Detect which cell encompasses the target text, then output its [x, y] center coordinate. 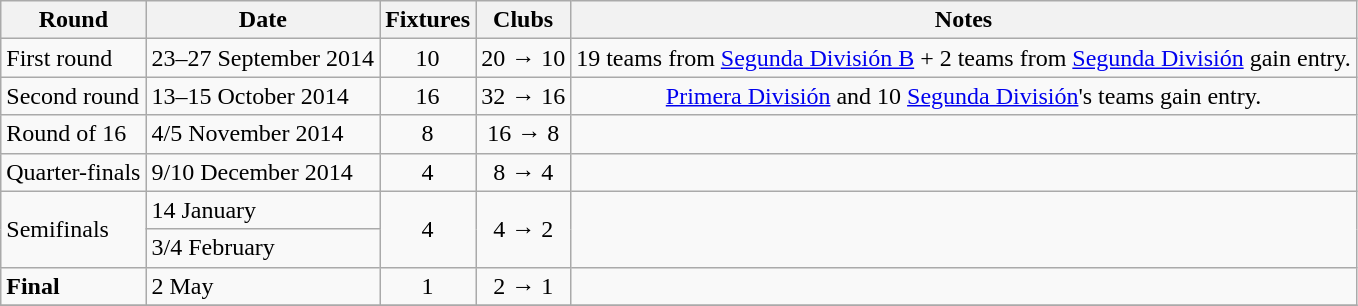
Quarter-finals [74, 172]
4 → 2 [524, 229]
4/5 November 2014 [263, 134]
Semifinals [74, 229]
16 [428, 96]
Notes [964, 20]
Round [74, 20]
2 → 1 [524, 286]
Clubs [524, 20]
16 → 8 [524, 134]
19 teams from Segunda División B + 2 teams from Segunda División gain entry. [964, 58]
1 [428, 286]
23–27 September 2014 [263, 58]
Fixtures [428, 20]
2 May [263, 286]
Date [263, 20]
Primera División and 10 Segunda División's teams gain entry. [964, 96]
Second round [74, 96]
13–15 October 2014 [263, 96]
8 [428, 134]
Final [74, 286]
First round [74, 58]
9/10 December 2014 [263, 172]
20 → 10 [524, 58]
Round of 16 [74, 134]
8 → 4 [524, 172]
32 → 16 [524, 96]
14 January [263, 210]
10 [428, 58]
3/4 February [263, 248]
